Return (x, y) of the center of cell containing provided text 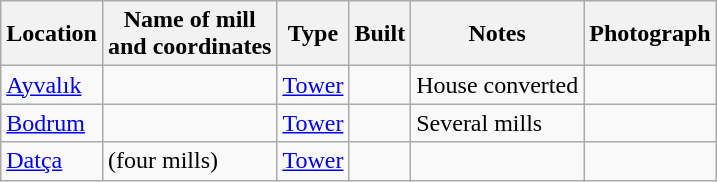
Built (380, 34)
Location (52, 34)
Datça (52, 161)
(four mills) (189, 161)
Ayvalık (52, 85)
Bodrum (52, 123)
Name of milland coordinates (189, 34)
Several mills (498, 123)
Type (313, 34)
Photograph (650, 34)
Notes (498, 34)
House converted (498, 85)
